From the cell containing the given text, extract its center point as (X, Y) coordinate. 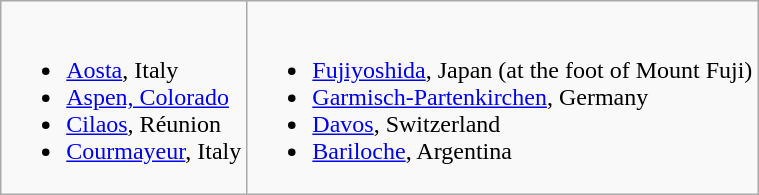
Aosta, Italy Aspen, Colorado Cilaos, Réunion Courmayeur, Italy (124, 98)
Fujiyoshida, Japan (at the foot of Mount Fuji) Garmisch-Partenkirchen, Germany Davos, Switzerland Bariloche, Argentina (502, 98)
